For the text-containing cell, return its midpoint in (X, Y) coordinate format. 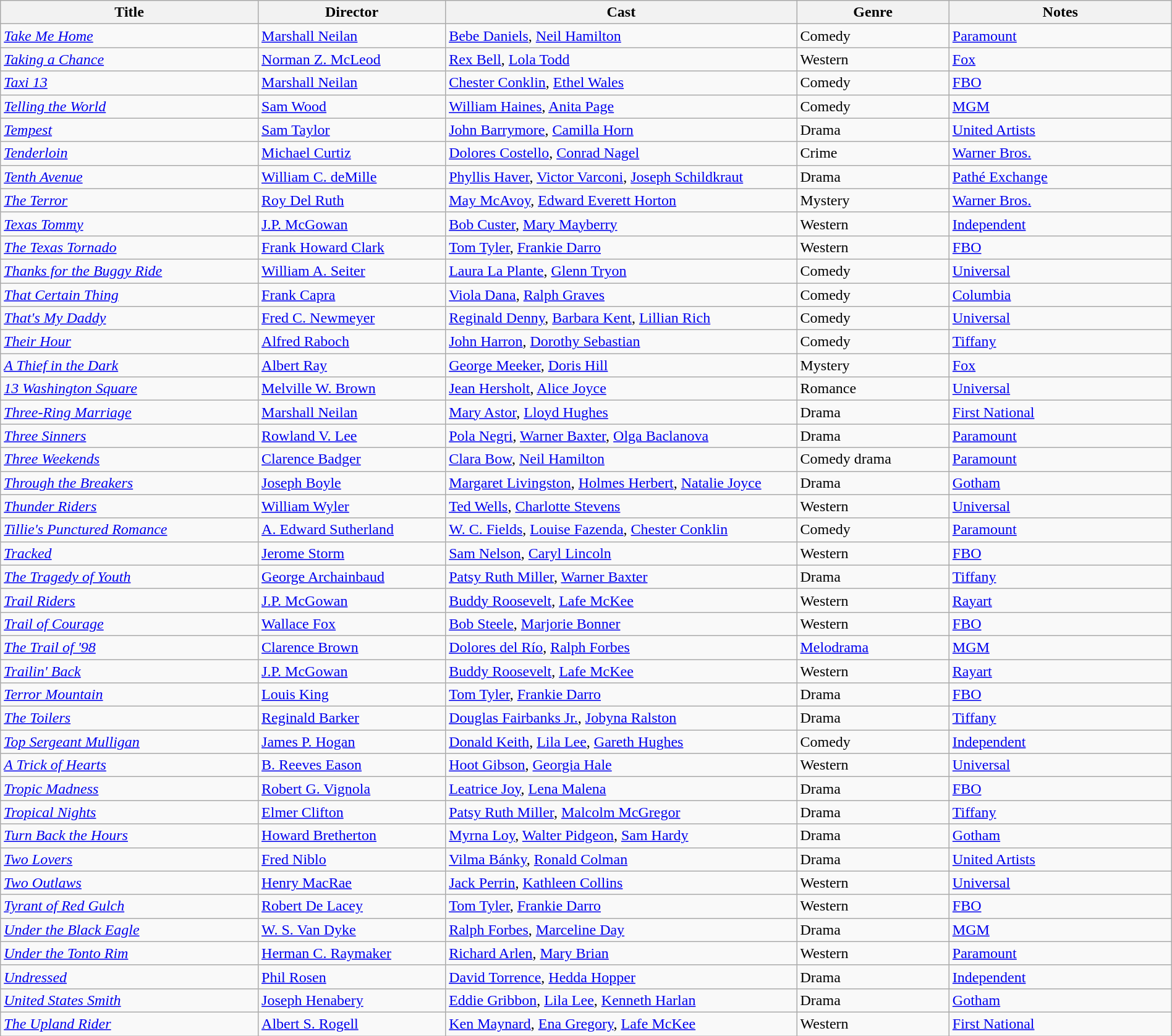
Mary Astor, Lloyd Hughes (621, 412)
Tropic Madness (130, 789)
United States Smith (130, 1000)
Under the Tonto Rim (130, 953)
Alfred Raboch (352, 342)
Three-Ring Marriage (130, 412)
Tenth Avenue (130, 177)
Genre (873, 12)
Ted Wells, Charlotte Stevens (621, 506)
Trail Riders (130, 600)
Melodrama (873, 647)
George Meeker, Doris Hill (621, 365)
Leatrice Joy, Lena Malena (621, 789)
Vilma Bánky, Ronald Colman (621, 859)
Melville W. Brown (352, 389)
That Certain Thing (130, 295)
The Tragedy of Youth (130, 577)
William Haines, Anita Page (621, 106)
Albert Ray (352, 365)
Tenderloin (130, 153)
Fred C. Newmeyer (352, 318)
Fred Niblo (352, 859)
Pathé Exchange (1060, 177)
B. Reeves Eason (352, 765)
Michael Curtiz (352, 153)
Pola Negri, Warner Baxter, Olga Baclanova (621, 436)
Jerome Storm (352, 553)
Jack Perrin, Kathleen Collins (621, 883)
Bebe Daniels, Neil Hamilton (621, 36)
Herman C. Raymaker (352, 953)
Joseph Henabery (352, 1000)
Trail of Courage (130, 624)
Tropical Nights (130, 812)
The Toilers (130, 718)
Two Outlaws (130, 883)
Norman Z. McLeod (352, 59)
Taking a Chance (130, 59)
Chester Conklin, Ethel Wales (621, 83)
A. Edward Sutherland (352, 530)
Rowland V. Lee (352, 436)
Trailin' Back (130, 671)
Columbia (1060, 295)
Tempest (130, 130)
Patsy Ruth Miller, Malcolm McGregor (621, 812)
Texas Tommy (130, 224)
The Terror (130, 200)
Bob Steele, Marjorie Bonner (621, 624)
Cast (621, 12)
Louis King (352, 695)
Top Sergeant Mulligan (130, 742)
Rex Bell, Lola Todd (621, 59)
Frank Howard Clark (352, 247)
Clarence Brown (352, 647)
Romance (873, 389)
Robert De Lacey (352, 906)
John Harron, Dorothy Sebastian (621, 342)
Dolores del Río, Ralph Forbes (621, 647)
Clarence Badger (352, 459)
Director (352, 12)
Patsy Ruth Miller, Warner Baxter (621, 577)
Ken Maynard, Ena Gregory, Lafe McKee (621, 1024)
Terror Mountain (130, 695)
Tillie's Punctured Romance (130, 530)
A Thief in the Dark (130, 365)
Crime (873, 153)
A Trick of Hearts (130, 765)
William C. deMille (352, 177)
Take Me Home (130, 36)
Thunder Riders (130, 506)
Three Sinners (130, 436)
Through the Breakers (130, 483)
Henry MacRae (352, 883)
James P. Hogan (352, 742)
Eddie Gribbon, Lila Lee, Kenneth Harlan (621, 1000)
Myrna Loy, Walter Pidgeon, Sam Hardy (621, 836)
Clara Bow, Neil Hamilton (621, 459)
The Texas Tornado (130, 247)
Margaret Livingston, Holmes Herbert, Natalie Joyce (621, 483)
Elmer Clifton (352, 812)
13 Washington Square (130, 389)
May McAvoy, Edward Everett Horton (621, 200)
Hoot Gibson, Georgia Hale (621, 765)
Title (130, 12)
Howard Bretherton (352, 836)
Sam Taylor (352, 130)
Douglas Fairbanks Jr., Jobyna Ralston (621, 718)
George Archainbaud (352, 577)
Taxi 13 (130, 83)
Viola Dana, Ralph Graves (621, 295)
Bob Custer, Mary Mayberry (621, 224)
Two Lovers (130, 859)
Comedy drama (873, 459)
John Barrymore, Camilla Horn (621, 130)
Dolores Costello, Conrad Nagel (621, 153)
Turn Back the Hours (130, 836)
Wallace Fox (352, 624)
The Trail of '98 (130, 647)
Reginald Barker (352, 718)
Telling the World (130, 106)
Phyllis Haver, Victor Varconi, Joseph Schildkraut (621, 177)
Sam Nelson, Caryl Lincoln (621, 553)
That's My Daddy (130, 318)
Ralph Forbes, Marceline Day (621, 930)
Notes (1060, 12)
Undressed (130, 977)
Donald Keith, Lila Lee, Gareth Hughes (621, 742)
Tyrant of Red Gulch (130, 906)
Laura La Plante, Glenn Tryon (621, 271)
W. C. Fields, Louise Fazenda, Chester Conklin (621, 530)
Under the Black Eagle (130, 930)
W. S. Van Dyke (352, 930)
Reginald Denny, Barbara Kent, Lillian Rich (621, 318)
Joseph Boyle (352, 483)
Jean Hersholt, Alice Joyce (621, 389)
William Wyler (352, 506)
Sam Wood (352, 106)
Phil Rosen (352, 977)
The Upland Rider (130, 1024)
David Torrence, Hedda Hopper (621, 977)
Thanks for the Buggy Ride (130, 271)
Three Weekends (130, 459)
Robert G. Vignola (352, 789)
Richard Arlen, Mary Brian (621, 953)
Albert S. Rogell (352, 1024)
William A. Seiter (352, 271)
Frank Capra (352, 295)
Their Hour (130, 342)
Roy Del Ruth (352, 200)
Tracked (130, 553)
